Detect which cell encompasses the target text, then output its [X, Y] center coordinate. 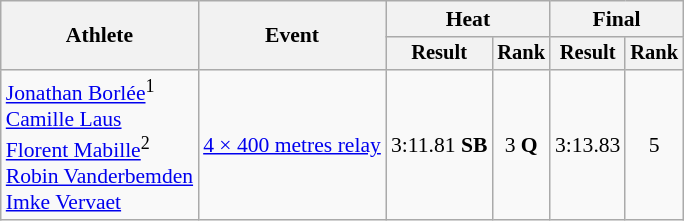
3:13.83 [588, 144]
Jonathan Borlée1Camille LausFlorent Mabille2Robin VanderbemdenImke Vervaet [100, 144]
Athlete [100, 36]
4 × 400 metres relay [292, 144]
3:11.81 SB [439, 144]
3 Q [521, 144]
5 [654, 144]
Heat [468, 19]
Final [616, 19]
Event [292, 36]
